Pinpoint the cell where the given text exists, returning its (x, y) midpoint coordinate. 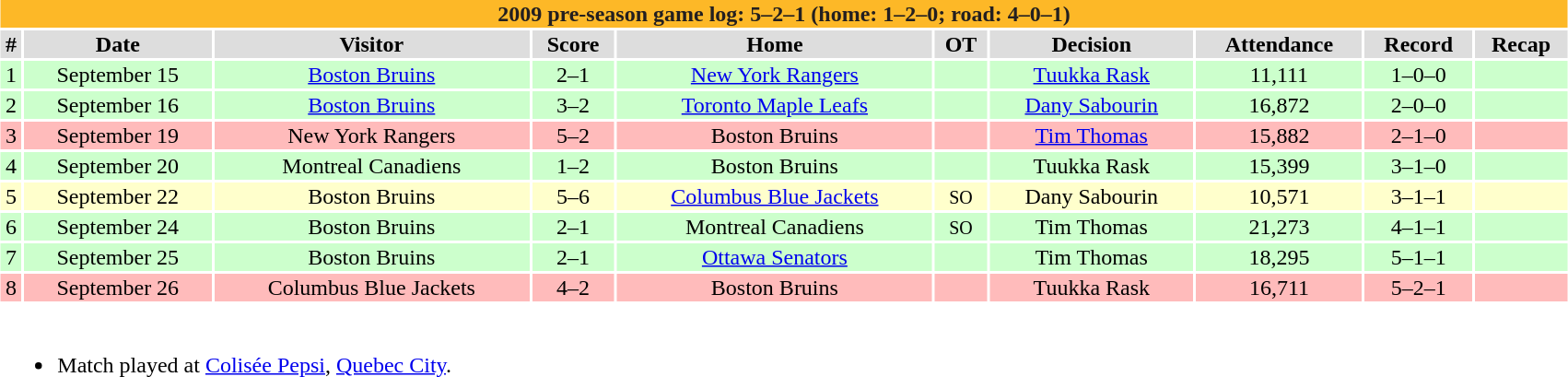
5–6 (573, 196)
18,295 (1279, 257)
5–2–1 (1419, 288)
15,399 (1279, 166)
1 (11, 75)
OT (961, 44)
6 (11, 227)
3–2 (573, 105)
September 26 (118, 288)
September 16 (118, 105)
3–1–1 (1419, 196)
September 15 (118, 75)
Toronto Maple Leafs (775, 105)
Visitor (371, 44)
September 24 (118, 227)
5 (11, 196)
Recap (1521, 44)
8 (11, 288)
1–0–0 (1419, 75)
September 20 (118, 166)
7 (11, 257)
Date (118, 44)
4 (11, 166)
4–1–1 (1419, 227)
16,872 (1279, 105)
1–2 (573, 166)
September 22 (118, 196)
September 25 (118, 257)
5–2 (573, 135)
2–1–0 (1419, 135)
3 (11, 135)
Attendance (1279, 44)
21,273 (1279, 227)
Home (775, 44)
15,882 (1279, 135)
September 19 (118, 135)
4–2 (573, 288)
Score (573, 44)
11,111 (1279, 75)
10,571 (1279, 196)
Ottawa Senators (775, 257)
# (11, 44)
2–0–0 (1419, 105)
3–1–0 (1419, 166)
5–1–1 (1419, 257)
2009 pre-season game log: 5–2–1 (home: 1–2–0; road: 4–0–1) (784, 14)
2 (11, 105)
Decision (1091, 44)
16,711 (1279, 288)
Record (1419, 44)
